Determine the [X, Y] coordinate at the center of the cell enclosing the given text.  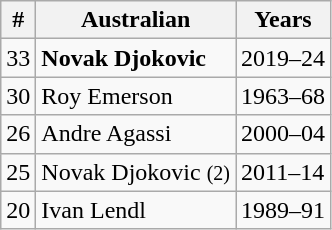
Ivan Lendl [136, 210]
30 [18, 96]
Novak Djokovic (2) [136, 172]
2000–04 [284, 134]
Roy Emerson [136, 96]
2011–14 [284, 172]
# [18, 20]
20 [18, 210]
Australian [136, 20]
Novak Djokovic [136, 58]
25 [18, 172]
Years [284, 20]
2019–24 [284, 58]
Andre Agassi [136, 134]
1963–68 [284, 96]
26 [18, 134]
33 [18, 58]
1989–91 [284, 210]
